Extract the (x, y) coordinate from the center of the cell holding the provided text.  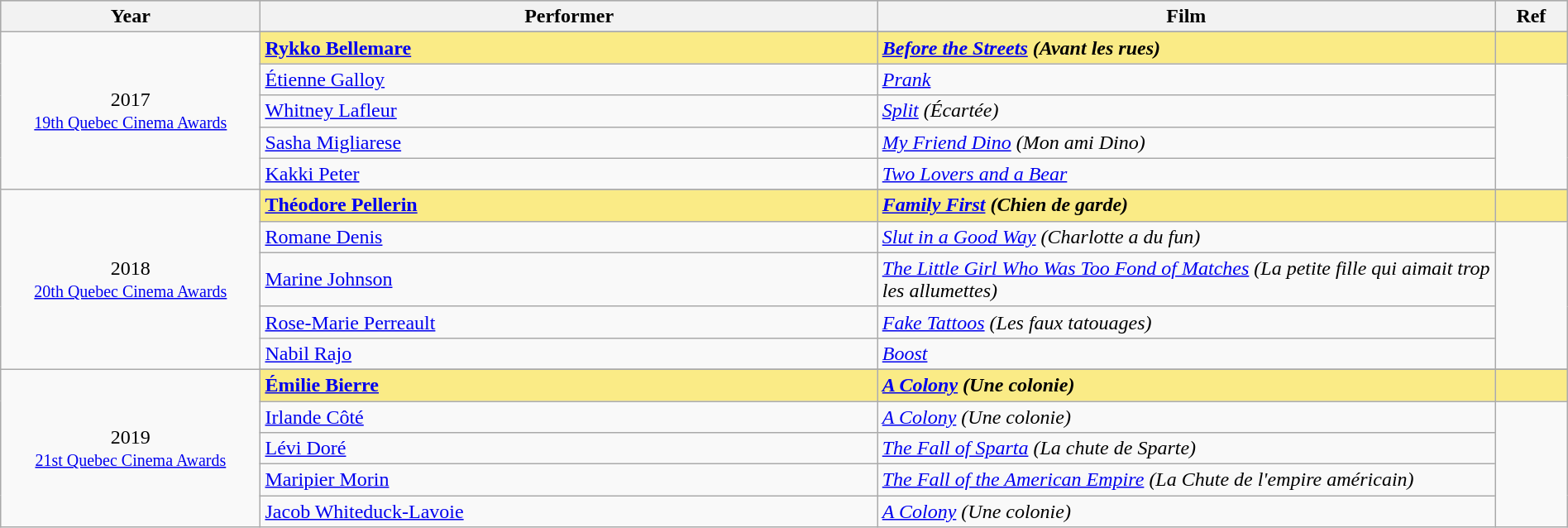
Boost (1186, 353)
Year (131, 17)
Rose-Marie Perreault (569, 322)
The Fall of Sparta (La chute de Sparte) (1186, 449)
Maripier Morin (569, 480)
The Little Girl Who Was Too Fond of Matches (La petite fille qui aimait trop les allumettes) (1186, 280)
Émilie Bierre (569, 385)
Kakki Peter (569, 174)
The Fall of the American Empire (La Chute de l'empire américain) (1186, 480)
2019 21st Quebec Cinema Awards (131, 448)
Split (Écartée) (1186, 111)
Family First (Chien de garde) (1186, 205)
Prank (1186, 79)
Two Lovers and a Bear (1186, 174)
Romane Denis (569, 237)
Before the Streets (Avant les rues) (1186, 48)
Whitney Lafleur (569, 111)
Lévi Doré (569, 449)
Théodore Pellerin (569, 205)
Marine Johnson (569, 280)
Fake Tattoos (Les faux tatouages) (1186, 322)
Ref (1532, 17)
2017 19th Quebec Cinema Awards (131, 111)
Jacob Whiteduck-Lavoie (569, 511)
2018 20th Quebec Cinema Awards (131, 280)
Étienne Galloy (569, 79)
Film (1186, 17)
Performer (569, 17)
Rykko Bellemare (569, 48)
Nabil Rajo (569, 353)
Slut in a Good Way (Charlotte a du fun) (1186, 237)
Sasha Migliarese (569, 142)
My Friend Dino (Mon ami Dino) (1186, 142)
Irlande Côté (569, 416)
